Return [x, y] of the center of cell containing provided text 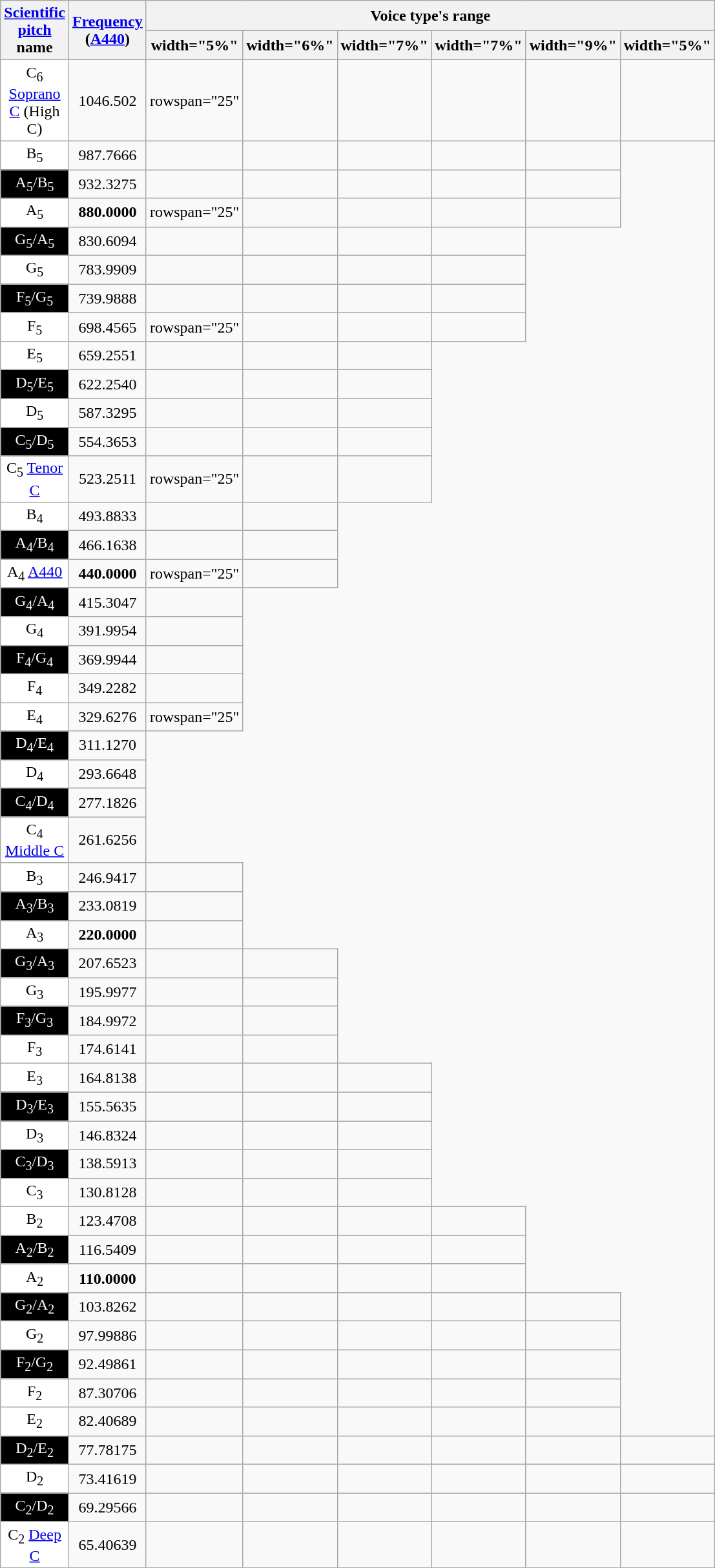
C5/D5 [35, 442]
69.29566 [107, 1507]
C4/D4 [35, 803]
138.5913 [107, 1164]
220.0000 [107, 934]
C3 [35, 1192]
D2 [35, 1479]
F2 [35, 1393]
277.1826 [107, 803]
146.8324 [107, 1135]
155.5635 [107, 1106]
B3 [35, 877]
349.2282 [107, 688]
width="6%" [290, 45]
F3/G3 [35, 1020]
369.9944 [107, 659]
523.2511 [107, 479]
G5 [35, 270]
554.3653 [107, 442]
D5/E5 [35, 384]
164.8138 [107, 1078]
G3/A3 [35, 963]
65.40639 [107, 1545]
F4 [35, 688]
G4/A4 [35, 602]
E3 [35, 1078]
A2/B2 [35, 1250]
C6 Soprano C (High C) [35, 101]
B4 [35, 516]
G2 [35, 1336]
F4/G4 [35, 659]
293.6648 [107, 774]
D4 [35, 774]
97.99886 [107, 1336]
Frequency (A440) [107, 30]
A2 [35, 1278]
F5/G5 [35, 298]
C4 Middle C [35, 840]
311.1270 [107, 745]
E2 [35, 1421]
830.6094 [107, 241]
C3/D3 [35, 1164]
F5 [35, 327]
A5 [35, 212]
A4 A440 [35, 573]
D4/E4 [35, 745]
82.40689 [107, 1421]
87.30706 [107, 1393]
D2/E2 [35, 1450]
B5 [35, 155]
77.78175 [107, 1450]
D5 [35, 413]
184.9972 [107, 1020]
739.9888 [107, 298]
466.1638 [107, 545]
659.2551 [107, 356]
1046.502 [107, 101]
174.6141 [107, 1049]
103.8262 [107, 1307]
932.3275 [107, 183]
D3 [35, 1135]
110.0000 [107, 1278]
Scientific pitch name [35, 30]
C2/D2 [35, 1507]
123.4708 [107, 1221]
440.0000 [107, 573]
698.4565 [107, 327]
A4/B4 [35, 545]
130.8128 [107, 1192]
587.3295 [107, 413]
D3/E3 [35, 1106]
987.7666 [107, 155]
C5 Tenor C [35, 479]
E4 [35, 717]
G5/A5 [35, 241]
E5 [35, 356]
G4 [35, 631]
622.2540 [107, 384]
G3 [35, 992]
C2 Deep C [35, 1545]
A3/B3 [35, 906]
415.3047 [107, 602]
F3 [35, 1049]
783.9909 [107, 270]
493.8833 [107, 516]
391.9954 [107, 631]
A5/B5 [35, 183]
Voice type's range [430, 15]
233.0819 [107, 906]
width="9%" [573, 45]
116.5409 [107, 1250]
261.6256 [107, 840]
A3 [35, 934]
329.6276 [107, 717]
B2 [35, 1221]
73.41619 [107, 1479]
195.9977 [107, 992]
880.0000 [107, 212]
246.9417 [107, 877]
207.6523 [107, 963]
92.49861 [107, 1364]
F2/G2 [35, 1364]
G2/A2 [35, 1307]
